Search for the cell housing the specified text and yield its (x, y) center coordinate. 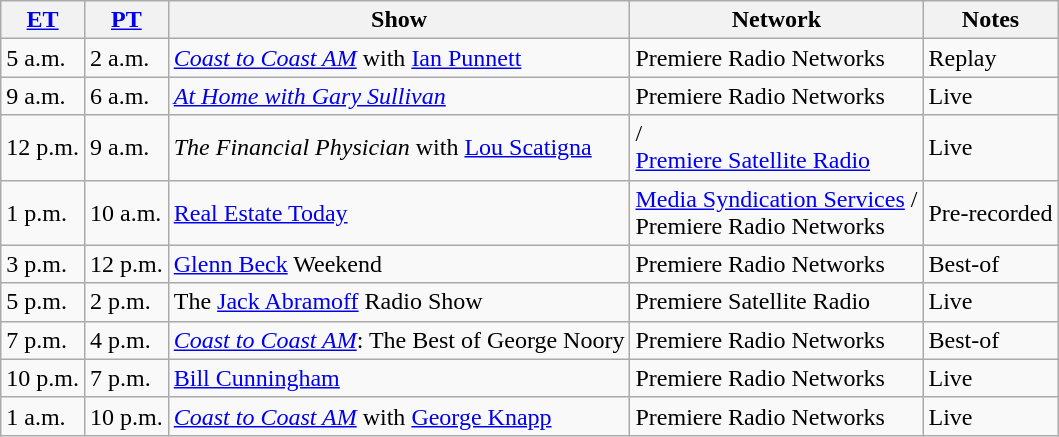
3 p.m. (43, 264)
2 a.m. (126, 58)
Glenn Beck Weekend (399, 264)
At Home with Gary Sullivan (399, 96)
Show (399, 20)
ET (43, 20)
4 p.m. (126, 340)
Coast to Coast AM with George Knapp (399, 416)
Notes (990, 20)
Media Syndication Services / Premiere Radio Networks (776, 212)
2 p.m. (126, 302)
Network (776, 20)
Replay (990, 58)
6 a.m. (126, 96)
1 a.m. (43, 416)
5 a.m. (43, 58)
5 p.m. (43, 302)
/Premiere Satellite Radio (776, 148)
The Jack Abramoff Radio Show (399, 302)
Coast to Coast AM: The Best of George Noory (399, 340)
Pre-recorded (990, 212)
Bill Cunningham (399, 378)
Coast to Coast AM with Ian Punnett (399, 58)
The Financial Physician with Lou Scatigna (399, 148)
Real Estate Today (399, 212)
PT (126, 20)
10 a.m. (126, 212)
1 p.m. (43, 212)
Premiere Satellite Radio (776, 302)
